Pinpoint the cell where the given text exists, returning its (x, y) midpoint coordinate. 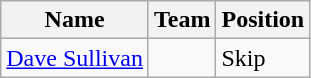
Team (182, 20)
Position (263, 20)
Name (75, 20)
Dave Sullivan (75, 58)
Skip (263, 58)
